Provide the (x, y) coordinate of the cell's center where the given text is located.  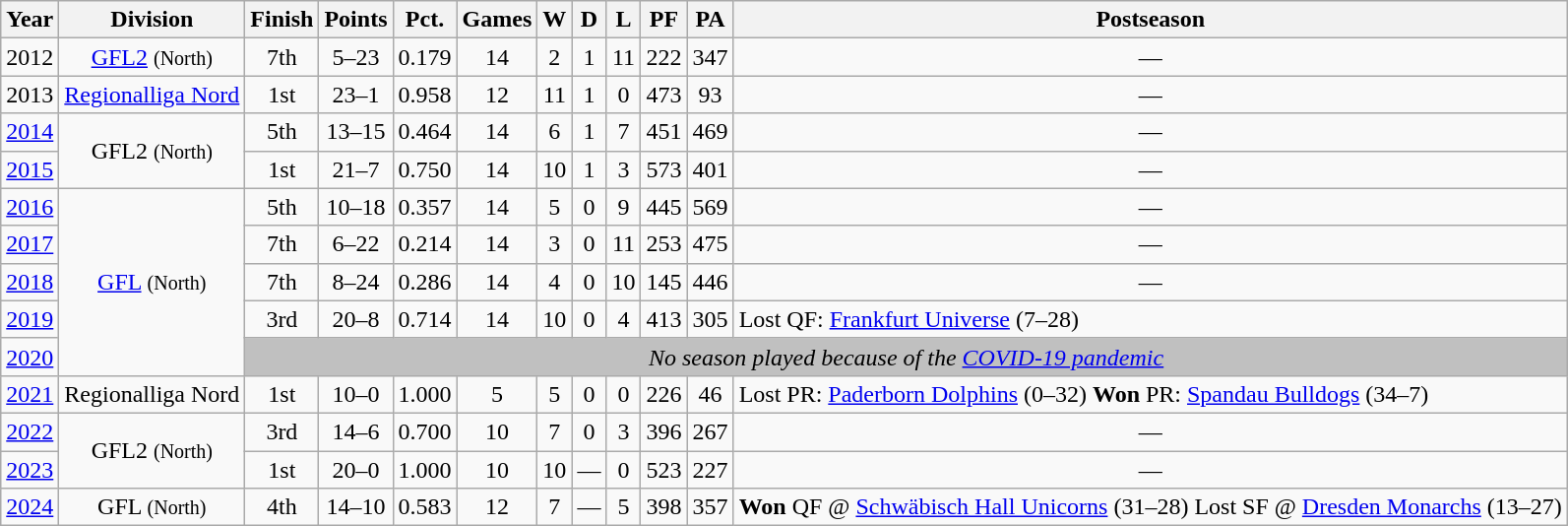
0.214 (425, 244)
20–8 (356, 319)
145 (663, 282)
253 (663, 244)
227 (711, 470)
Year (30, 20)
Finish (282, 20)
473 (663, 95)
0.583 (425, 507)
Postseason (1150, 20)
2024 (30, 507)
6 (555, 132)
4th (282, 507)
21–7 (356, 169)
Division (152, 20)
226 (663, 394)
451 (663, 132)
No season played because of the COVID-19 pandemic (906, 357)
2023 (30, 470)
0.700 (425, 431)
0.958 (425, 95)
23–1 (356, 95)
305 (711, 319)
14–6 (356, 431)
401 (711, 169)
10–0 (356, 394)
357 (711, 507)
0.464 (425, 132)
2014 (30, 132)
2 (555, 57)
93 (711, 95)
2013 (30, 95)
0.286 (425, 282)
446 (711, 282)
2017 (30, 244)
347 (711, 57)
573 (663, 169)
5–23 (356, 57)
2020 (30, 357)
222 (663, 57)
2019 (30, 319)
523 (663, 470)
0.750 (425, 169)
6–22 (356, 244)
Pct. (425, 20)
Points (356, 20)
0.179 (425, 57)
Won QF @ Schwäbisch Hall Unicorns (31–28) Lost SF @ Dresden Monarchs (13–27) (1150, 507)
2022 (30, 431)
2016 (30, 207)
13–15 (356, 132)
2018 (30, 282)
396 (663, 431)
2012 (30, 57)
569 (711, 207)
469 (711, 132)
Lost QF: Frankfurt Universe (7–28) (1150, 319)
445 (663, 207)
0.714 (425, 319)
L (624, 20)
475 (711, 244)
46 (711, 394)
9 (624, 207)
0.357 (425, 207)
413 (663, 319)
W (555, 20)
Lost PR: Paderborn Dolphins (0–32) Won PR: Spandau Bulldogs (34–7) (1150, 394)
D (589, 20)
2021 (30, 394)
398 (663, 507)
2015 (30, 169)
10–18 (356, 207)
267 (711, 431)
Games (497, 20)
14–10 (356, 507)
20–0 (356, 470)
PF (663, 20)
PA (711, 20)
8–24 (356, 282)
